From the cell containing the given text, extract its center point as [X, Y] coordinate. 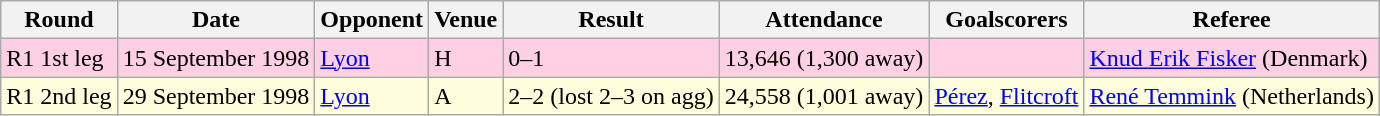
R1 2nd leg [59, 96]
Date [216, 20]
15 September 1998 [216, 58]
Knud Erik Fisker (Denmark) [1232, 58]
13,646 (1,300 away) [824, 58]
0–1 [611, 58]
Attendance [824, 20]
H [466, 58]
A [466, 96]
29 September 1998 [216, 96]
2–2 (lost 2–3 on agg) [611, 96]
Result [611, 20]
Opponent [372, 20]
René Temmink (Netherlands) [1232, 96]
Pérez, Flitcroft [1006, 96]
Venue [466, 20]
Referee [1232, 20]
Round [59, 20]
Goalscorers [1006, 20]
R1 1st leg [59, 58]
24,558 (1,001 away) [824, 96]
